Scan for the cell matching the given text and deliver its [X, Y] coordinate at center. 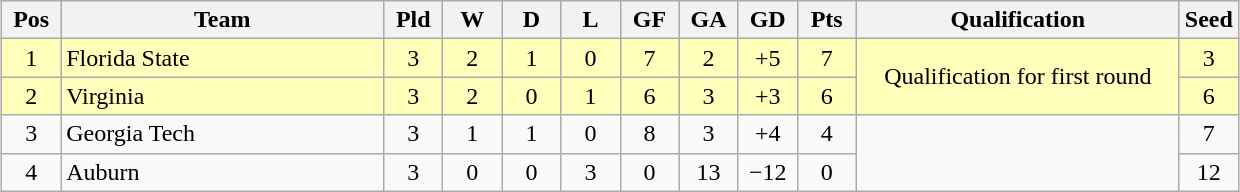
−12 [768, 172]
Team [222, 20]
Qualification [1018, 20]
+5 [768, 58]
+4 [768, 134]
W [472, 20]
+3 [768, 96]
Auburn [222, 172]
13 [708, 172]
Pts [826, 20]
GA [708, 20]
L [590, 20]
12 [1208, 172]
GF [650, 20]
8 [650, 134]
GD [768, 20]
Georgia Tech [222, 134]
Qualification for first round [1018, 77]
Florida State [222, 58]
Virginia [222, 96]
D [532, 20]
Pld [414, 20]
Seed [1208, 20]
Pos [32, 20]
